Scan for the cell matching the given text and deliver its (x, y) coordinate at center. 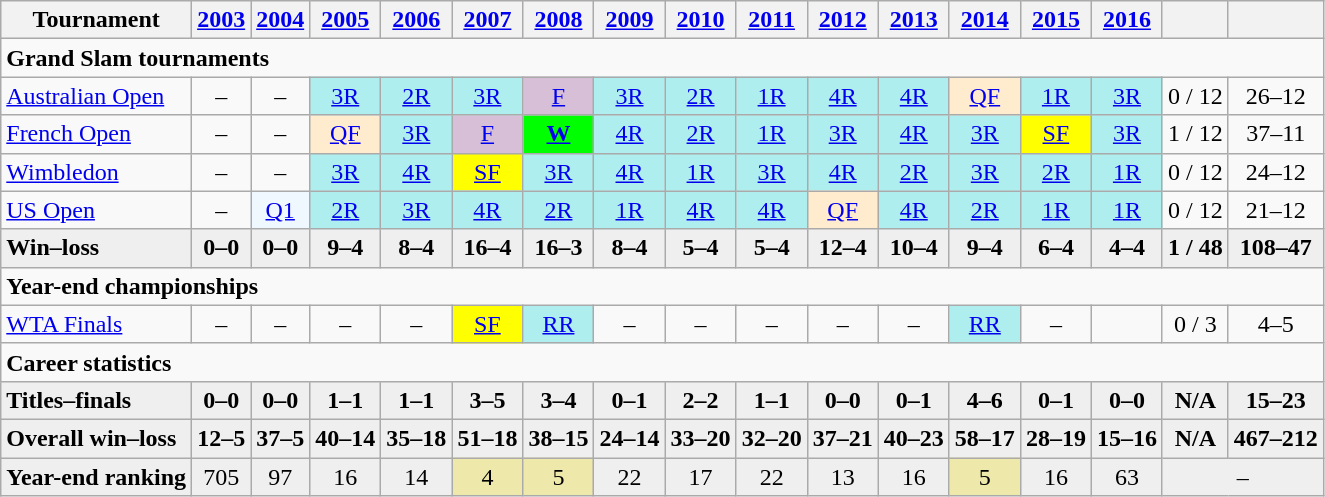
35–18 (416, 438)
2008 (558, 20)
14 (416, 477)
Grand Slam tournaments (662, 58)
63 (1126, 477)
2010 (700, 20)
2005 (346, 20)
6–4 (1056, 248)
2009 (630, 20)
2006 (416, 20)
2–2 (700, 400)
21–12 (1276, 210)
17 (700, 477)
10–4 (914, 248)
15–16 (1126, 438)
0 / 3 (1195, 324)
1 / 12 (1195, 134)
2012 (842, 20)
37–11 (1276, 134)
58–17 (984, 438)
Wimbledon (96, 172)
Year-end championships (662, 286)
Career statistics (662, 362)
Overall win–loss (96, 438)
51–18 (488, 438)
24–12 (1276, 172)
2003 (222, 20)
705 (222, 477)
2015 (1056, 20)
2016 (1126, 20)
12–5 (222, 438)
Tournament (96, 20)
4 (488, 477)
1 / 48 (1195, 248)
37–5 (280, 438)
40–23 (914, 438)
4–4 (1126, 248)
Win–loss (96, 248)
4–6 (984, 400)
37–21 (842, 438)
38–15 (558, 438)
16–3 (558, 248)
2011 (772, 20)
12–4 (842, 248)
Titles–finals (96, 400)
24–14 (630, 438)
US Open (96, 210)
3–4 (558, 400)
2004 (280, 20)
108–47 (1276, 248)
4–5 (1276, 324)
Year-end ranking (96, 477)
French Open (96, 134)
40–14 (346, 438)
33–20 (700, 438)
2013 (914, 20)
32–20 (772, 438)
26–12 (1276, 96)
467–212 (1276, 438)
WTA Finals (96, 324)
28–19 (1056, 438)
3–5 (488, 400)
16–4 (488, 248)
W (558, 134)
15–23 (1276, 400)
97 (280, 477)
Australian Open (96, 96)
2014 (984, 20)
2007 (488, 20)
Q1 (280, 210)
13 (842, 477)
